From the cell containing the given text, extract its center point as (X, Y) coordinate. 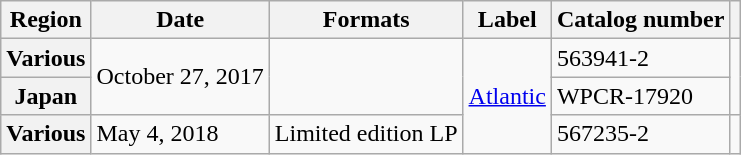
Catalog number (640, 20)
Region (46, 20)
Label (507, 20)
WPCR-17920 (640, 96)
Limited edition LP (366, 134)
563941-2 (640, 58)
Date (180, 20)
October 27, 2017 (180, 77)
Japan (46, 96)
Atlantic (507, 96)
Formats (366, 20)
May 4, 2018 (180, 134)
567235-2 (640, 134)
